Extract the (x, y) coordinate from the center of the cell holding the provided text.  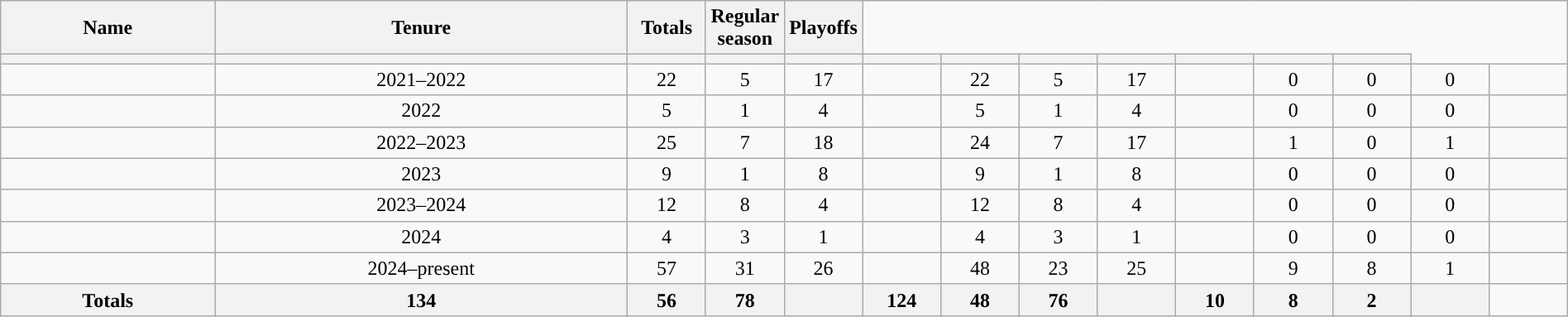
Name (108, 28)
18 (824, 142)
31 (744, 268)
2022–2023 (422, 142)
23 (1059, 268)
Playoffs (824, 28)
57 (667, 268)
2024–present (422, 268)
10 (1216, 300)
24 (981, 142)
Regular season (744, 28)
134 (422, 300)
2 (1371, 300)
124 (901, 300)
Tenure (422, 28)
2024 (422, 237)
76 (1059, 300)
26 (824, 268)
2023–2024 (422, 205)
56 (667, 300)
2022 (422, 111)
2021–2022 (422, 79)
78 (744, 300)
2023 (422, 174)
